Provide the (x, y) coordinate of the cell's center where the given text is located.  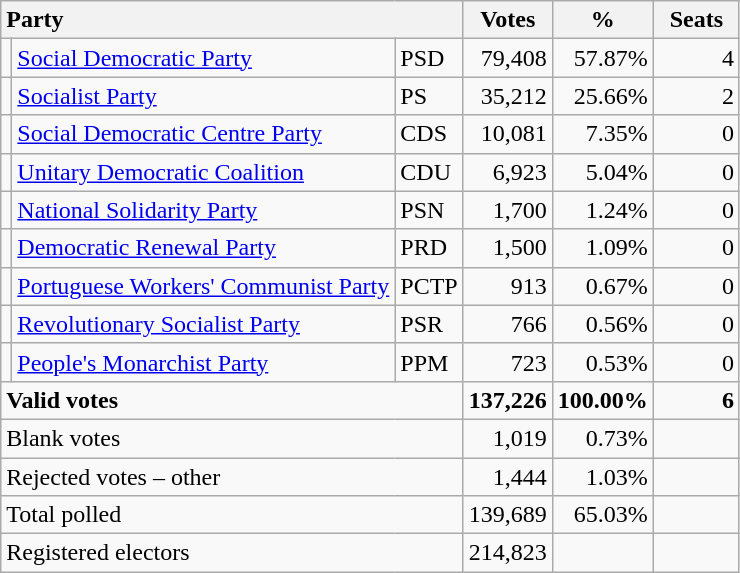
Total polled (232, 515)
Valid votes (232, 400)
0.56% (602, 324)
6,923 (508, 172)
25.66% (602, 96)
Votes (508, 20)
79,408 (508, 58)
1.03% (602, 477)
Social Democratic Centre Party (204, 134)
7.35% (602, 134)
1,700 (508, 210)
Social Democratic Party (204, 58)
1,019 (508, 438)
1.24% (602, 210)
PPM (429, 362)
Portuguese Workers' Communist Party (204, 286)
1,444 (508, 477)
PSN (429, 210)
139,689 (508, 515)
65.03% (602, 515)
10,081 (508, 134)
1,500 (508, 248)
National Solidarity Party (204, 210)
CDU (429, 172)
Democratic Renewal Party (204, 248)
Rejected votes – other (232, 477)
100.00% (602, 400)
Socialist Party (204, 96)
0.73% (602, 438)
0.53% (602, 362)
4 (696, 58)
6 (696, 400)
5.04% (602, 172)
CDS (429, 134)
137,226 (508, 400)
People's Monarchist Party (204, 362)
% (602, 20)
PSR (429, 324)
723 (508, 362)
Blank votes (232, 438)
214,823 (508, 553)
PCTP (429, 286)
1.09% (602, 248)
766 (508, 324)
35,212 (508, 96)
913 (508, 286)
PSD (429, 58)
Unitary Democratic Coalition (204, 172)
0.67% (602, 286)
Party (232, 20)
57.87% (602, 58)
Seats (696, 20)
PRD (429, 248)
2 (696, 96)
PS (429, 96)
Revolutionary Socialist Party (204, 324)
Registered electors (232, 553)
